For the text-containing cell, return its midpoint in (X, Y) coordinate format. 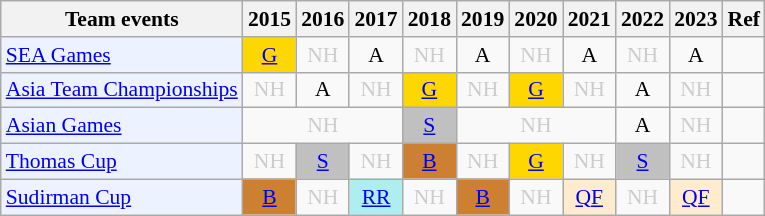
2021 (590, 19)
2017 (376, 19)
SEA Games (122, 55)
2023 (696, 19)
RR (376, 197)
2022 (642, 19)
2016 (322, 19)
Asia Team Championships (122, 90)
2020 (536, 19)
Thomas Cup (122, 162)
Sudirman Cup (122, 197)
2018 (430, 19)
2019 (482, 19)
Ref (743, 19)
2015 (270, 19)
Team events (122, 19)
Asian Games (122, 126)
